Find where the given text appears and provide that cell's center as [x, y] coordinate. 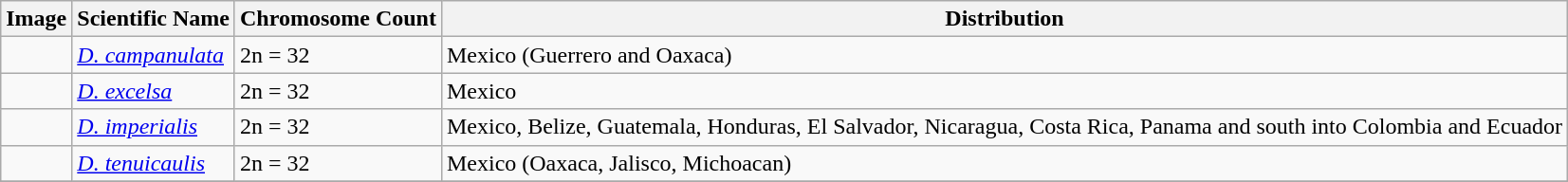
Mexico [1004, 91]
D. excelsa [154, 91]
D. tenuicaulis [154, 163]
Scientific Name [154, 19]
Mexico (Oaxaca, Jalisco, Michoacan) [1004, 163]
D. imperialis [154, 127]
Image [36, 19]
Distribution [1004, 19]
D. campanulata [154, 55]
Mexico, Belize, Guatemala, Honduras, El Salvador, Nicaragua, Costa Rica, Panama and south into Colombia and Ecuador [1004, 127]
Mexico (Guerrero and Oaxaca) [1004, 55]
Chromosome Count [338, 19]
